Search for the cell housing the specified text and yield its (X, Y) center coordinate. 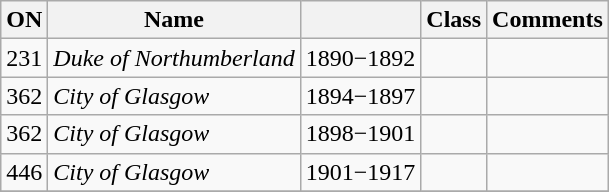
446 (24, 172)
Comments (548, 20)
1901−1917 (360, 172)
ON (24, 20)
Name (174, 20)
231 (24, 58)
Class (454, 20)
1898−1901 (360, 134)
Duke of Northumberland (174, 58)
1890−1892 (360, 58)
1894−1897 (360, 96)
